From the cell containing the given text, extract its center point as [x, y] coordinate. 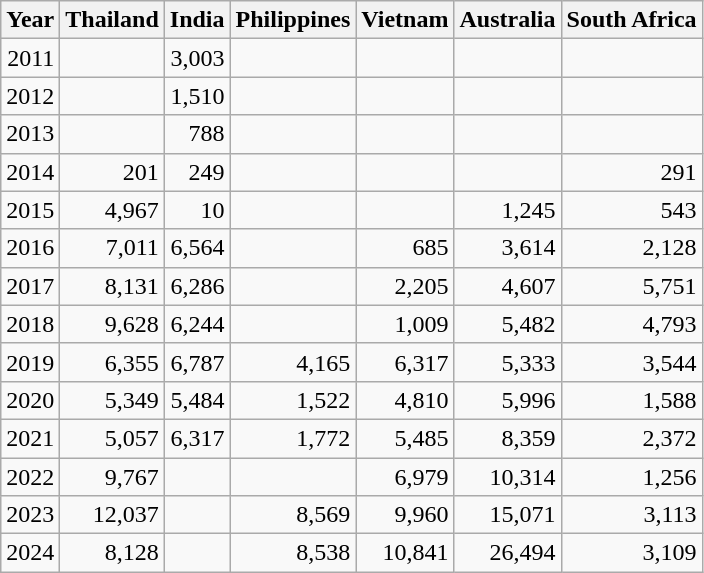
7,011 [112, 248]
2015 [30, 210]
4,810 [405, 400]
6,787 [197, 362]
Thailand [112, 20]
10,841 [405, 553]
6,979 [405, 477]
8,131 [112, 286]
Year [30, 20]
9,767 [112, 477]
Australia [508, 20]
1,245 [508, 210]
2020 [30, 400]
8,359 [508, 438]
8,538 [293, 553]
685 [405, 248]
5,333 [508, 362]
2011 [30, 58]
1,772 [293, 438]
2019 [30, 362]
26,494 [508, 553]
1,256 [632, 477]
6,564 [197, 248]
1,510 [197, 96]
2012 [30, 96]
2021 [30, 438]
2022 [30, 477]
5,349 [112, 400]
5,996 [508, 400]
6,286 [197, 286]
543 [632, 210]
Philippines [293, 20]
1,009 [405, 324]
5,057 [112, 438]
4,607 [508, 286]
5,751 [632, 286]
2023 [30, 515]
3,109 [632, 553]
2,205 [405, 286]
8,569 [293, 515]
3,113 [632, 515]
249 [197, 172]
4,967 [112, 210]
3,614 [508, 248]
2018 [30, 324]
10,314 [508, 477]
1,522 [293, 400]
India [197, 20]
4,165 [293, 362]
2024 [30, 553]
Vietnam [405, 20]
2,372 [632, 438]
12,037 [112, 515]
9,628 [112, 324]
3,003 [197, 58]
6,244 [197, 324]
5,485 [405, 438]
10 [197, 210]
5,482 [508, 324]
291 [632, 172]
788 [197, 134]
2014 [30, 172]
5,484 [197, 400]
South Africa [632, 20]
6,355 [112, 362]
4,793 [632, 324]
201 [112, 172]
2013 [30, 134]
15,071 [508, 515]
2,128 [632, 248]
1,588 [632, 400]
3,544 [632, 362]
8,128 [112, 553]
9,960 [405, 515]
2017 [30, 286]
2016 [30, 248]
